Find where the given text appears and provide that cell's center as (X, Y) coordinate. 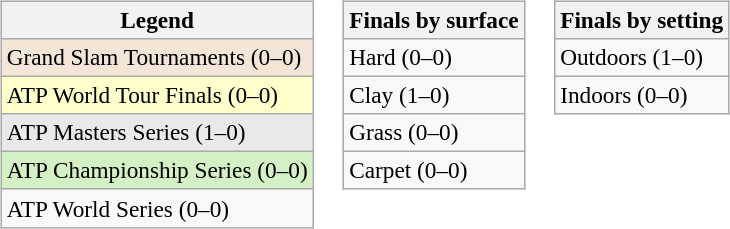
ATP Championship Series (0–0) (157, 171)
ATP World Series (0–0) (157, 208)
Grand Slam Tournaments (0–0) (157, 57)
ATP Masters Series (1–0) (157, 133)
Legend (157, 20)
Finals by surface (434, 20)
Outdoors (1–0) (642, 57)
Clay (1–0) (434, 95)
Indoors (0–0) (642, 95)
Finals by setting (642, 20)
Carpet (0–0) (434, 171)
Grass (0–0) (434, 133)
Hard (0–0) (434, 57)
ATP World Tour Finals (0–0) (157, 95)
